Determine the (x, y) coordinate at the center of the cell enclosing the given text.  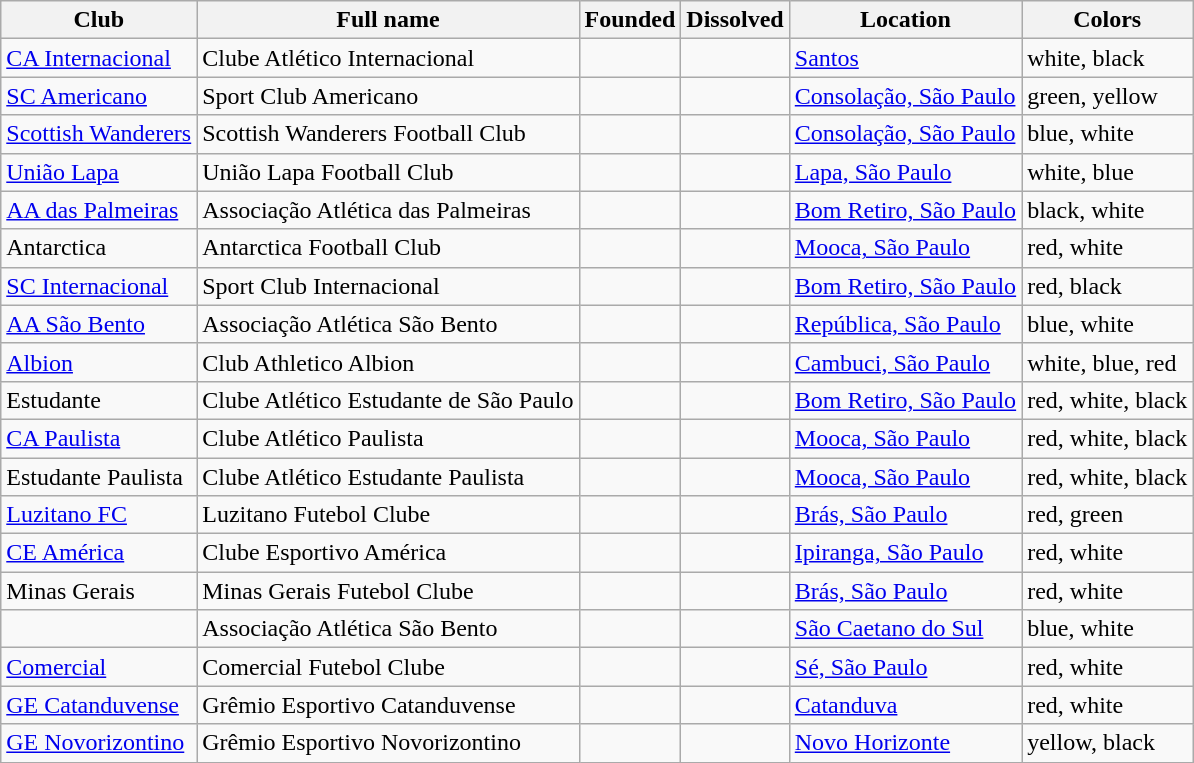
Catanduva (905, 705)
CA Paulista (99, 438)
red, green (1108, 515)
Comercial (99, 667)
SC Internacional (99, 286)
Minas Gerais (99, 591)
red, black (1108, 286)
green, yellow (1108, 96)
Sport Club Americano (388, 96)
CA Internacional (99, 58)
Clube Atlético Paulista (388, 438)
AA São Bento (99, 324)
União Lapa Football Club (388, 172)
Estudante (99, 400)
CE América (99, 553)
Estudante Paulista (99, 477)
Club (99, 20)
white, black (1108, 58)
Novo Horizonte (905, 743)
GE Novorizontino (99, 743)
Ipiranga, São Paulo (905, 553)
AA das Palmeiras (99, 210)
Colors (1108, 20)
Minas Gerais Futebol Clube (388, 591)
Antarctica Football Club (388, 248)
black, white (1108, 210)
Albion (99, 362)
Comercial Futebol Clube (388, 667)
Associação Atlética das Palmeiras (388, 210)
GE Catanduvense (99, 705)
Lapa, São Paulo (905, 172)
Antarctica (99, 248)
Clube Atlético Internacional (388, 58)
Sé, São Paulo (905, 667)
Location (905, 20)
Luzitano Futebol Clube (388, 515)
Cambuci, São Paulo (905, 362)
República, São Paulo (905, 324)
white, blue (1108, 172)
Santos (905, 58)
Sport Club Internacional (388, 286)
Luzitano FC (99, 515)
Grêmio Esportivo Novorizontino (388, 743)
Clube Atlético Estudante Paulista (388, 477)
Scottish Wanderers Football Club (388, 134)
yellow, black (1108, 743)
white, blue, red (1108, 362)
Clube Esportivo América (388, 553)
São Caetano do Sul (905, 629)
União Lapa (99, 172)
Grêmio Esportivo Catanduvense (388, 705)
Dissolved (735, 20)
Clube Atlético Estudante de São Paulo (388, 400)
SC Americano (99, 96)
Scottish Wanderers (99, 134)
Club Athletico Albion (388, 362)
Founded (630, 20)
Full name (388, 20)
